Search for the cell housing the specified text and yield its [x, y] center coordinate. 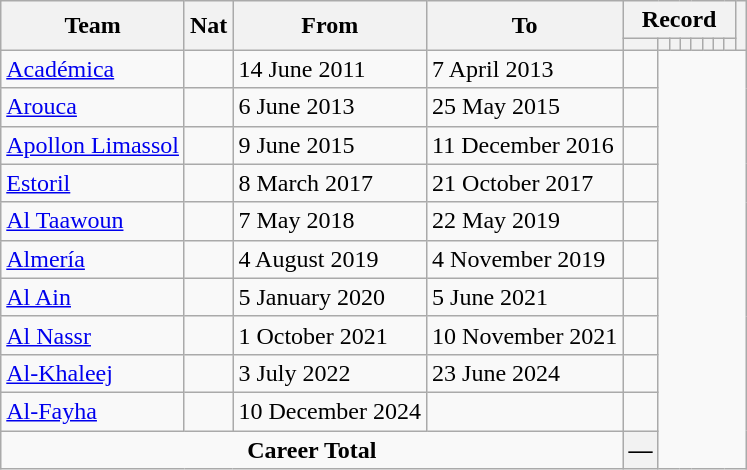
5 June 2021 [525, 297]
Al Nassr [93, 335]
To [525, 26]
From [330, 26]
21 October 2017 [525, 183]
10 December 2024 [330, 411]
22 May 2019 [525, 221]
5 January 2020 [330, 297]
Al-Khaleej [93, 373]
25 May 2015 [525, 107]
Career Total [312, 449]
Al Ain [93, 297]
23 June 2024 [525, 373]
4 August 2019 [330, 259]
Al Taawoun [93, 221]
1 October 2021 [330, 335]
6 June 2013 [330, 107]
11 December 2016 [525, 145]
Nat [208, 26]
Académica [93, 69]
Estoril [93, 183]
Al-Fayha [93, 411]
7 April 2013 [525, 69]
Record [679, 20]
Apollon Limassol [93, 145]
14 June 2011 [330, 69]
9 June 2015 [330, 145]
Arouca [93, 107]
10 November 2021 [525, 335]
4 November 2019 [525, 259]
Almería [93, 259]
— [640, 449]
7 May 2018 [330, 221]
8 March 2017 [330, 183]
3 July 2022 [330, 373]
Team [93, 26]
